Output the [x, y] coordinate of the center of the cell containing the given text.  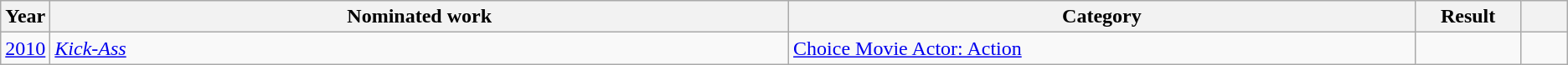
2010 [25, 48]
Category [1102, 17]
Nominated work [420, 17]
Choice Movie Actor: Action [1102, 48]
Result [1467, 17]
Kick-Ass [420, 48]
Year [25, 17]
